Scan for the cell matching the given text and deliver its [X, Y] coordinate at center. 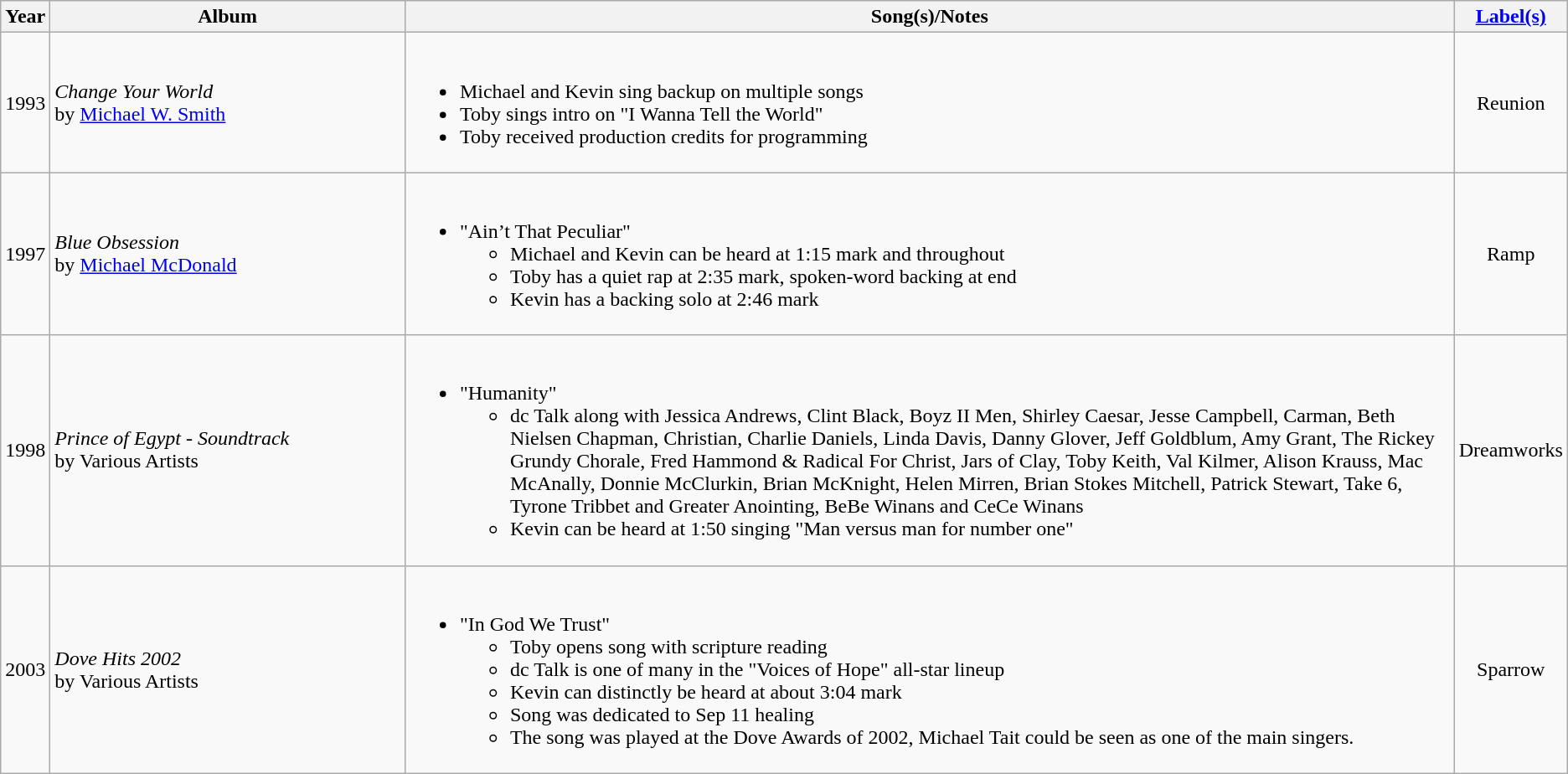
1993 [25, 102]
Sparrow [1511, 669]
Reunion [1511, 102]
Dove Hits 2002by Various Artists [228, 669]
Blue Obsession by Michael McDonald [228, 254]
Michael and Kevin sing backup on multiple songsToby sings intro on "I Wanna Tell the World"Toby received production credits for programming [930, 102]
Year [25, 17]
Dreamworks [1511, 451]
1997 [25, 254]
1998 [25, 451]
Song(s)/Notes [930, 17]
2003 [25, 669]
Album [228, 17]
Prince of Egypt - Soundtrackby Various Artists [228, 451]
Change Your World by Michael W. Smith [228, 102]
Ramp [1511, 254]
Label(s) [1511, 17]
